Provide the [X, Y] coordinate of the cell's center where the given text is located.  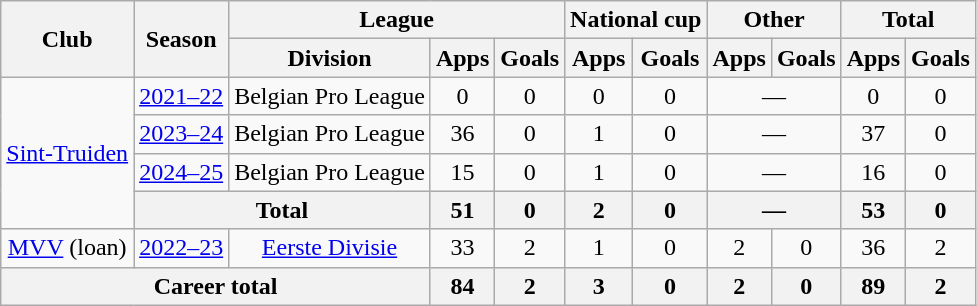
Division [330, 58]
2022–23 [182, 248]
League [397, 20]
3 [599, 286]
51 [462, 210]
National cup [636, 20]
2023–24 [182, 134]
Eerste Divisie [330, 248]
84 [462, 286]
Season [182, 39]
Other [774, 20]
MVV (loan) [68, 248]
89 [873, 286]
33 [462, 248]
16 [873, 172]
15 [462, 172]
Sint-Truiden [68, 153]
37 [873, 134]
Club [68, 39]
2024–25 [182, 172]
2021–22 [182, 96]
Career total [216, 286]
53 [873, 210]
